Provide the [X, Y] coordinate of the cell's center where the given text is located.  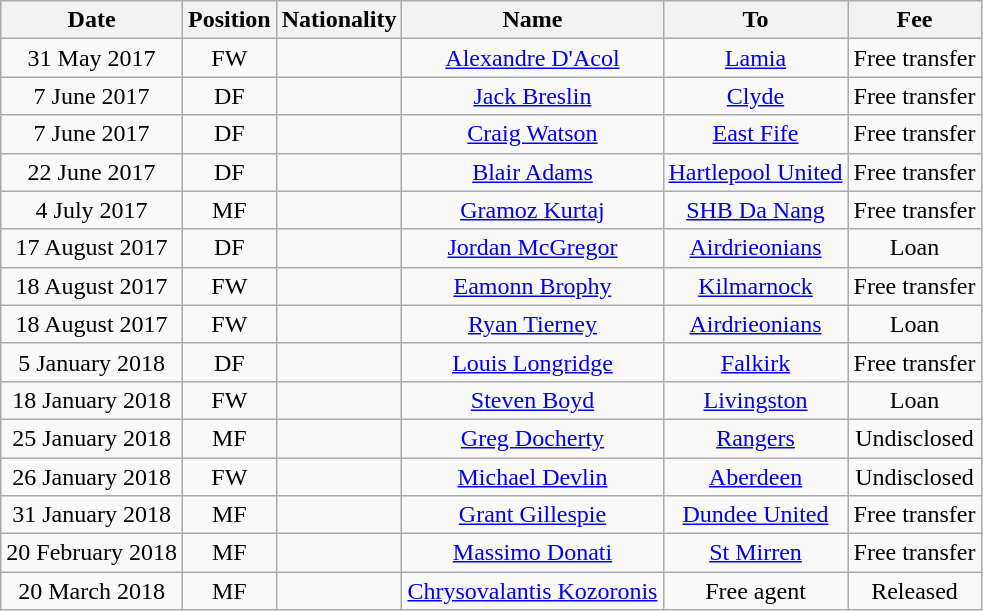
20 March 2018 [92, 591]
22 June 2017 [92, 172]
Fee [914, 20]
Hartlepool United [756, 172]
East Fife [756, 134]
31 January 2018 [92, 515]
Lamia [756, 58]
Louis Longridge [532, 362]
Rangers [756, 438]
25 January 2018 [92, 438]
Livingston [756, 400]
20 February 2018 [92, 553]
Ryan Tierney [532, 324]
Massimo Donati [532, 553]
Blair Adams [532, 172]
Date [92, 20]
31 May 2017 [92, 58]
Craig Watson [532, 134]
Clyde [756, 96]
Gramoz Kurtaj [532, 210]
Grant Gillespie [532, 515]
Kilmarnock [756, 286]
Jack Breslin [532, 96]
Alexandre D'Acol [532, 58]
Michael Devlin [532, 477]
Falkirk [756, 362]
18 January 2018 [92, 400]
SHB Da Nang [756, 210]
Aberdeen [756, 477]
Nationality [339, 20]
4 July 2017 [92, 210]
To [756, 20]
Jordan McGregor [532, 248]
Steven Boyd [532, 400]
Greg Docherty [532, 438]
Name [532, 20]
Chrysovalantis Kozoronis [532, 591]
17 August 2017 [92, 248]
Position [229, 20]
Released [914, 591]
St Mirren [756, 553]
Free agent [756, 591]
Dundee United [756, 515]
26 January 2018 [92, 477]
5 January 2018 [92, 362]
Eamonn Brophy [532, 286]
